Identify which cell holds the provided text, then report its [X, Y] central coordinate. 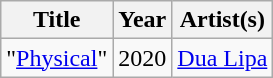
Artist(s) [222, 20]
Year [142, 20]
2020 [142, 58]
"Physical" [57, 58]
Dua Lipa [222, 58]
Title [57, 20]
